Determine the [x, y] coordinate at the center of the cell enclosing the given text.  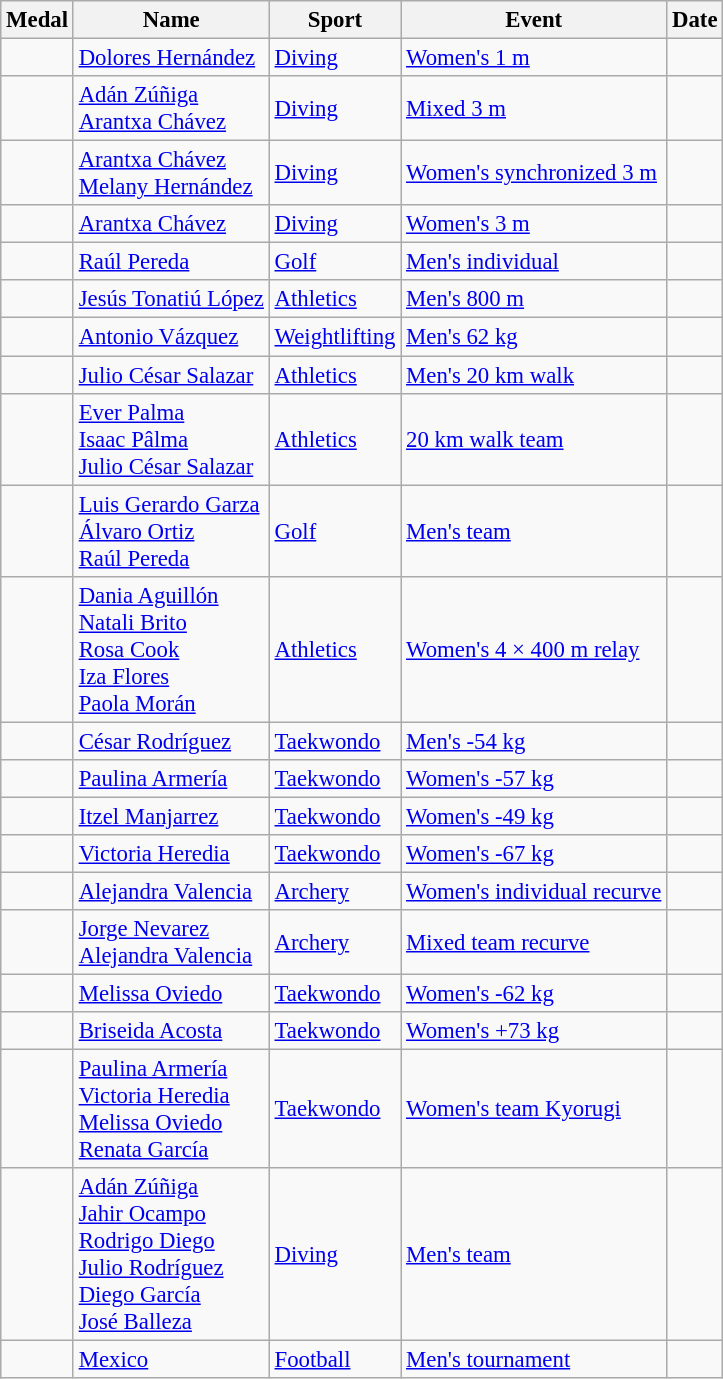
Julio César Salazar [171, 375]
Alejandra Valencia [171, 891]
20 km walk team [534, 439]
Antonio Vázquez [171, 337]
Women's +73 kg [534, 1031]
Women's -57 kg [534, 779]
Men's tournament [534, 1360]
César Rodríguez [171, 741]
Women's 4 × 400 m relay [534, 649]
Men's 800 m [534, 299]
Men's 62 kg [534, 337]
Women's individual recurve [534, 891]
Victoria Heredia [171, 854]
Mixed 3 m [534, 108]
Women's synchronized 3 m [534, 174]
Briseida Acosta [171, 1031]
Name [171, 20]
Women's -49 kg [534, 816]
Women's -62 kg [534, 994]
Melissa Oviedo [171, 994]
Dania AguillónNatali BritoRosa CookIza FloresPaola Morán [171, 649]
Date [695, 20]
Weightlifting [335, 337]
Paulina ArmeríaVictoria HerediaMelissa OviedoRenata García [171, 1110]
Mixed team recurve [534, 942]
Medal [38, 20]
Football [335, 1360]
Men's 20 km walk [534, 375]
Adán ZúñigaJahir OcampoRodrigo DiegoJulio RodríguezDiego GarcíaJosé Balleza [171, 1254]
Adán ZúñigaArantxa Chávez [171, 108]
Women's -67 kg [534, 854]
Women's 3 m [534, 224]
Jorge NevarezAlejandra Valencia [171, 942]
Luis Gerardo GarzaÁlvaro Ortiz Raúl Pereda [171, 531]
Arantxa Chávez [171, 224]
Event [534, 20]
Raúl Pereda [171, 262]
Dolores Hernández [171, 58]
Jesús Tonatiú López [171, 299]
Men's individual [534, 262]
Paulina Armería [171, 779]
Ever PalmaIsaac Pâlma Julio César Salazar [171, 439]
Sport [335, 20]
Women's 1 m [534, 58]
Arantxa ChávezMelany Hernández [171, 174]
Women's team Kyorugi [534, 1110]
Mexico [171, 1360]
Men's -54 kg [534, 741]
Itzel Manjarrez [171, 816]
